From the cell containing the given text, extract its center point as (X, Y) coordinate. 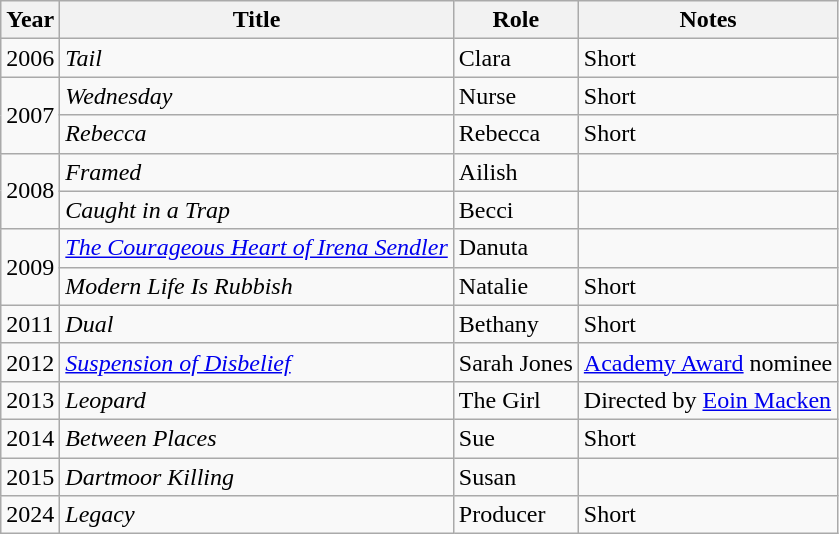
Clara (516, 58)
2011 (30, 324)
Directed by Eoin Macken (708, 400)
Susan (516, 477)
Dartmoor Killing (256, 477)
Dual (256, 324)
Danuta (516, 248)
Sue (516, 438)
Caught in a Trap (256, 210)
Wednesday (256, 96)
Academy Award nominee (708, 362)
Modern Life Is Rubbish (256, 286)
Leopard (256, 400)
Framed (256, 172)
2014 (30, 438)
2008 (30, 191)
Nurse (516, 96)
Role (516, 20)
2009 (30, 267)
Suspension of Disbelief (256, 362)
2007 (30, 115)
Bethany (516, 324)
The Courageous Heart of Irena Sendler (256, 248)
Sarah Jones (516, 362)
2015 (30, 477)
2024 (30, 515)
Ailish (516, 172)
Notes (708, 20)
Becci (516, 210)
Between Places (256, 438)
Producer (516, 515)
Year (30, 20)
Title (256, 20)
Natalie (516, 286)
2013 (30, 400)
2012 (30, 362)
Legacy (256, 515)
2006 (30, 58)
The Girl (516, 400)
Tail (256, 58)
